Determine the [X, Y] coordinate at the center of the cell enclosing the given text.  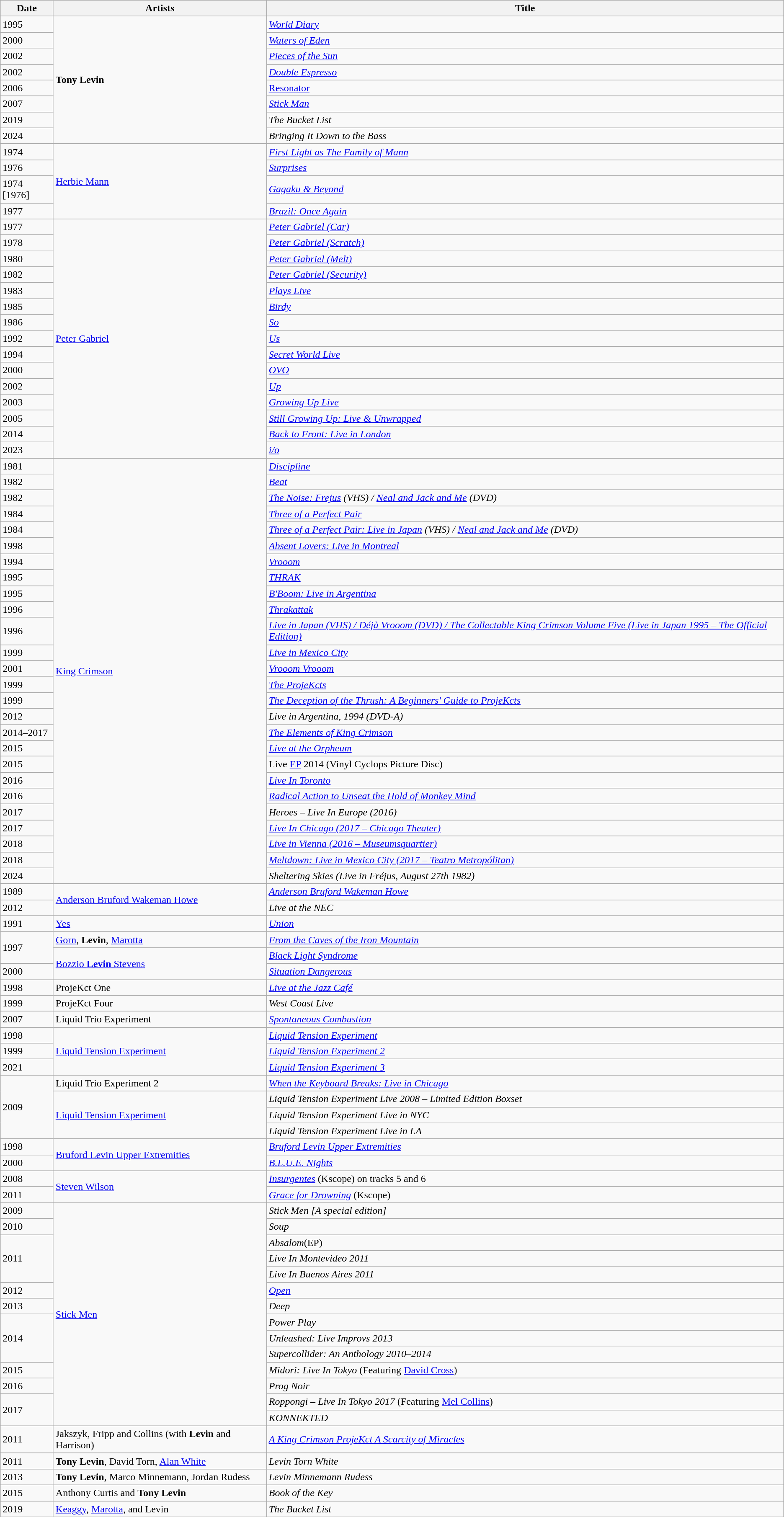
Deep [525, 1306]
Keaggy, Marotta, and Levin [160, 1509]
Gagaku & Beyond [525, 189]
Us [525, 338]
Live at the Jazz Café [525, 987]
Situation Dangerous [525, 971]
Peter Gabriel (Scratch) [525, 243]
Live at the NEC [525, 908]
Artists [160, 8]
Birdy [525, 307]
1974 [27, 152]
Peter Gabriel (Car) [525, 227]
Book of the Key [525, 1493]
Liquid Tension Experiment 2 [525, 1051]
B'Boom: Live in Argentina [525, 593]
Liquid Tension Experiment Live in LA [525, 1131]
2021 [27, 1067]
1974 [1976] [27, 189]
Surprises [525, 168]
1997 [27, 947]
When the Keyboard Breaks: Live in Chicago [525, 1083]
Resonator [525, 88]
Bozzio Levin Stevens [160, 963]
Jakszyk, Fripp and Collins (with Levin and Harrison) [160, 1439]
Live In Toronto [525, 780]
Live EP 2014 (Vinyl Cyclops Picture Disc) [525, 764]
Stick Men [A special edition] [525, 1210]
Absalom(EP) [525, 1243]
Beat [525, 482]
Title [525, 8]
Levin Torn White [525, 1461]
Live in Argentina, 1994 (DVD-A) [525, 716]
Live in Vienna (2016 – Museumsquartier) [525, 844]
2014–2017 [27, 733]
Liquid Trio Experiment 2 [160, 1083]
Supercollider: An Anthology 2010–2014 [525, 1354]
Brazil: Once Again [525, 211]
Peter Gabriel [160, 338]
Discipline [525, 466]
So [525, 322]
KONNEKTED [525, 1418]
2023 [27, 450]
Sheltering Skies (Live in Fréjus, August 27th 1982) [525, 876]
Pieces of the Sun [525, 56]
Insurgentes (Kscope) on tracks 5 and 6 [525, 1179]
Radical Action to Unseat the Hold of Monkey Mind [525, 796]
1991 [27, 924]
1989 [27, 892]
2010 [27, 1226]
2006 [27, 88]
Vrooom [525, 562]
Live In Buenos Aires 2011 [525, 1274]
Roppongi – Live In Tokyo 2017 (Featuring Mel Collins) [525, 1402]
Three of a Perfect Pair [525, 514]
OVO [525, 370]
The Noise: Frejus (VHS) / Neal and Jack and Me (DVD) [525, 498]
Meltdown: Live in Mexico City (2017 – Teatro Metropólitan) [525, 860]
Black Light Syndrome [525, 955]
Up [525, 386]
1976 [27, 168]
The ProjeKcts [525, 684]
West Coast Live [525, 1004]
1986 [27, 322]
Heroes – Live In Europe (2016) [525, 812]
Yes [160, 924]
Liquid Tension Experiment Live in NYC [525, 1115]
Anthony Curtis and Tony Levin [160, 1493]
Live in Japan (VHS) / Déjà Vrooom (DVD) / The Collectable King Crimson Volume Five (Live in Japan 1995 – The Official Edition) [525, 631]
Waters of Eden [525, 40]
Thrakattak [525, 609]
2008 [27, 1179]
Secret World Live [525, 354]
1978 [27, 243]
Live In Montevideo 2011 [525, 1259]
Vrooom Vrooom [525, 668]
Liquid Tension Experiment Live 2008 – Limited Edition Boxset [525, 1099]
Still Growing Up: Live & Unwrapped [525, 418]
Liquid Trio Experiment [160, 1019]
ProjeKct Four [160, 1004]
1980 [27, 259]
Soup [525, 1226]
World Diary [525, 24]
Midori: Live In Tokyo (Featuring David Cross) [525, 1370]
Peter Gabriel (Melt) [525, 259]
Liquid Tension Experiment 3 [525, 1067]
B.L.U.E. Nights [525, 1163]
Peter Gabriel (Security) [525, 275]
Levin Minnemann Rudess [525, 1477]
1983 [27, 291]
Tony Levin, David Torn, Alan White [160, 1461]
Open [525, 1290]
Live In Chicago (2017 – Chicago Theater) [525, 828]
Growing Up Live [525, 402]
Spontaneous Combustion [525, 1019]
King Crimson [160, 671]
Grace for Drowning (Kscope) [525, 1195]
Back to Front: Live in London [525, 434]
Absent Lovers: Live in Montreal [525, 546]
Double Espresso [525, 72]
Tony Levin, Marco Minnemann, Jordan Rudess [160, 1477]
Power Play [525, 1322]
The Deception of the Thrush: A Beginners' Guide to ProjeKcts [525, 700]
1992 [27, 338]
Unleashed: Live Improvs 2013 [525, 1338]
Tony Levin [160, 80]
2001 [27, 668]
Date [27, 8]
1981 [27, 466]
Live in Mexico City [525, 653]
Stick Man [525, 104]
A King Crimson ProjeKct A Scarcity of Miracles [525, 1439]
Herbie Mann [160, 181]
ProjeKct One [160, 987]
Gorn, Levin, Marotta [160, 939]
Three of a Perfect Pair: Live in Japan (VHS) / Neal and Jack and Me (DVD) [525, 530]
2003 [27, 402]
Live at the Orpheum [525, 748]
The Elements of King Crimson [525, 733]
Bringing It Down to the Bass [525, 136]
Prog Noir [525, 1386]
2005 [27, 418]
Plays Live [525, 291]
Stick Men [160, 1314]
From the Caves of the Iron Mountain [525, 939]
Union [525, 924]
i/o [525, 450]
1985 [27, 307]
Steven Wilson [160, 1187]
First Light as The Family of Mann [525, 152]
THRAK [525, 578]
